Find where the given text appears and provide that cell's center as (x, y) coordinate. 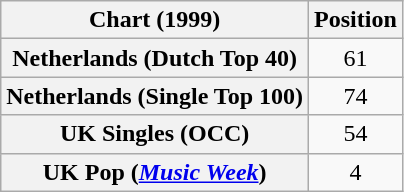
74 (356, 96)
Position (356, 20)
54 (356, 134)
4 (356, 172)
UK Pop (Music Week) (155, 172)
Chart (1999) (155, 20)
UK Singles (OCC) (155, 134)
Netherlands (Single Top 100) (155, 96)
61 (356, 58)
Netherlands (Dutch Top 40) (155, 58)
